Detect which cell encompasses the target text, then output its [X, Y] center coordinate. 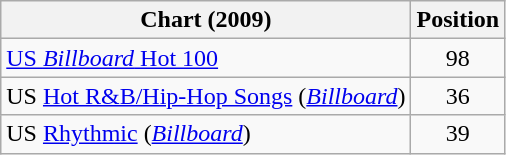
US Hot R&B/Hip-Hop Songs (Billboard) [206, 96]
36 [458, 96]
US Billboard Hot 100 [206, 58]
39 [458, 134]
US Rhythmic (Billboard) [206, 134]
98 [458, 58]
Position [458, 20]
Chart (2009) [206, 20]
